Extract the (X, Y) coordinate from the center of the cell holding the provided text.  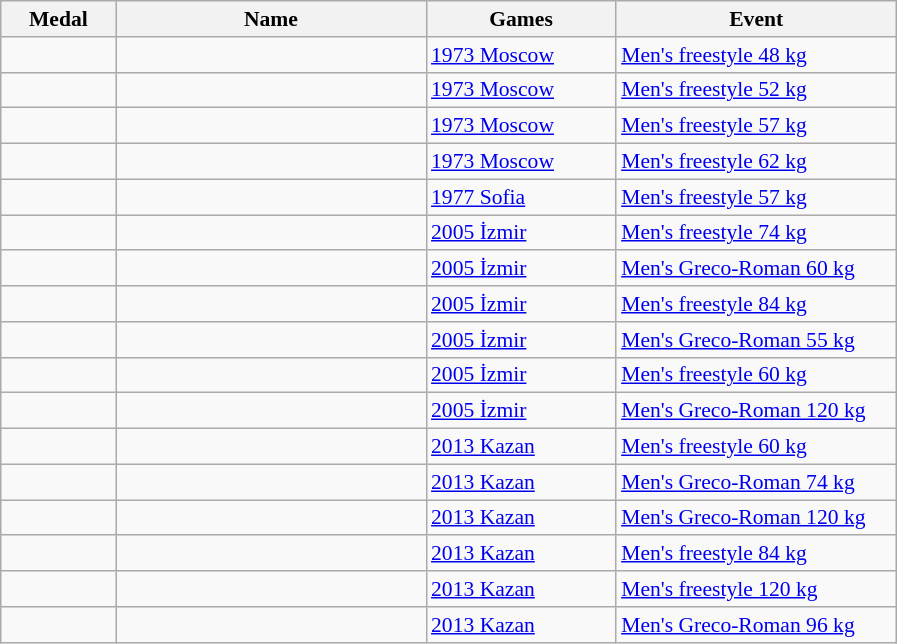
Men's Greco-Roman 60 kg (756, 269)
Men's Greco-Roman 74 kg (756, 482)
Men's freestyle 120 kg (756, 589)
Medal (58, 19)
Men's freestyle 74 kg (756, 233)
Men's freestyle 48 kg (756, 55)
Event (756, 19)
1977 Sofia (521, 197)
Men's Greco-Roman 55 kg (756, 340)
Men's freestyle 52 kg (756, 90)
Name (271, 19)
Men's Greco-Roman 96 kg (756, 625)
Men's freestyle 62 kg (756, 162)
Games (521, 19)
